From the cell containing the given text, extract its center point as [X, Y] coordinate. 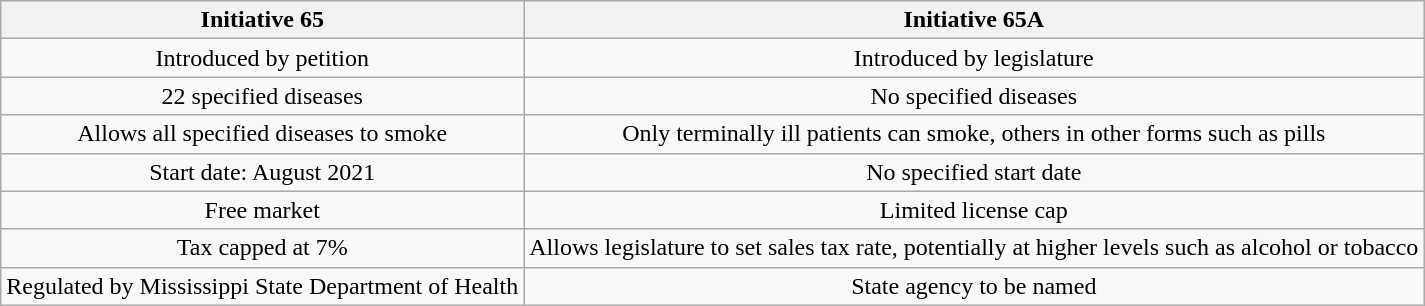
Start date: August 2021 [262, 172]
Limited license cap [974, 210]
Allows legislature to set sales tax rate, potentially at higher levels such as alcohol or tobacco [974, 248]
Free market [262, 210]
No specified diseases [974, 96]
Initiative 65A [974, 20]
Only terminally ill patients can smoke, others in other forms such as pills [974, 134]
State agency to be named [974, 286]
Initiative 65 [262, 20]
No specified start date [974, 172]
Allows all specified diseases to smoke [262, 134]
Tax capped at 7% [262, 248]
Introduced by legislature [974, 58]
Introduced by petition [262, 58]
Regulated by Mississippi State Department of Health [262, 286]
22 specified diseases [262, 96]
